Extract the (X, Y) coordinate from the center of the cell holding the provided text.  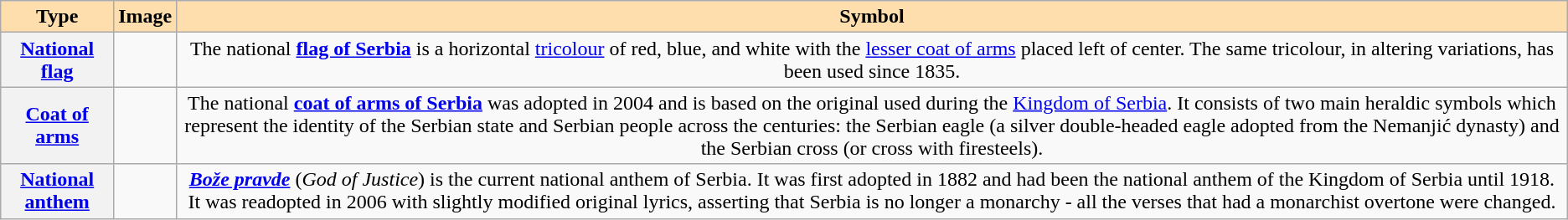
Coat of arms (57, 125)
Symbol (873, 17)
National flag (57, 60)
Type (57, 17)
Image (146, 17)
National anthem (57, 191)
